Provide the [X, Y] coordinate of the cell's center where the given text is located.  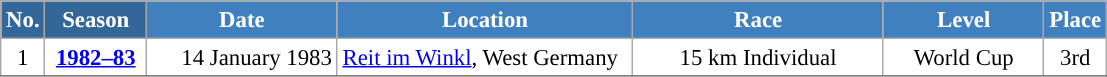
World Cup [964, 58]
Place [1075, 20]
Reit im Winkl, West Germany [485, 58]
Race [758, 20]
Level [964, 20]
Date [242, 20]
No. [23, 20]
Season [96, 20]
14 January 1983 [242, 58]
1982–83 [96, 58]
Location [485, 20]
15 km Individual [758, 58]
1 [23, 58]
3rd [1075, 58]
